Scan for the cell matching the given text and deliver its (X, Y) coordinate at center. 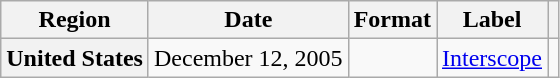
Region (75, 20)
Interscope (492, 58)
Date (248, 20)
Format (392, 20)
United States (75, 58)
Label (492, 20)
December 12, 2005 (248, 58)
